Find where the given text appears and provide that cell's center as (x, y) coordinate. 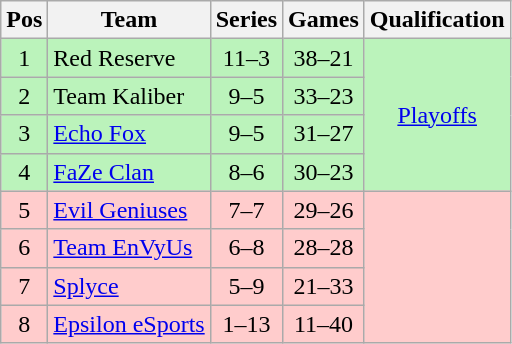
3 (24, 134)
Echo Fox (129, 134)
29–26 (324, 210)
Team EnVyUs (129, 248)
Playoffs (437, 115)
6 (24, 248)
8–6 (246, 172)
Qualification (437, 20)
7–7 (246, 210)
FaZe Clan (129, 172)
11–40 (324, 324)
1 (24, 58)
Evil Geniuses (129, 210)
Series (246, 20)
Red Reserve (129, 58)
Games (324, 20)
Team Kaliber (129, 96)
Team (129, 20)
4 (24, 172)
1–13 (246, 324)
8 (24, 324)
30–23 (324, 172)
7 (24, 286)
31–27 (324, 134)
5–9 (246, 286)
21–33 (324, 286)
38–21 (324, 58)
6–8 (246, 248)
5 (24, 210)
Pos (24, 20)
Splyce (129, 286)
Epsilon eSports (129, 324)
28–28 (324, 248)
11–3 (246, 58)
33–23 (324, 96)
2 (24, 96)
